Search for the cell housing the specified text and yield its (X, Y) center coordinate. 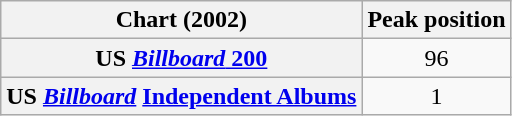
US Billboard Independent Albums (182, 96)
96 (436, 58)
Chart (2002) (182, 20)
US Billboard 200 (182, 58)
Peak position (436, 20)
1 (436, 96)
